Capture the cell that displays the provided text and extract its [x, y] central coordinate. 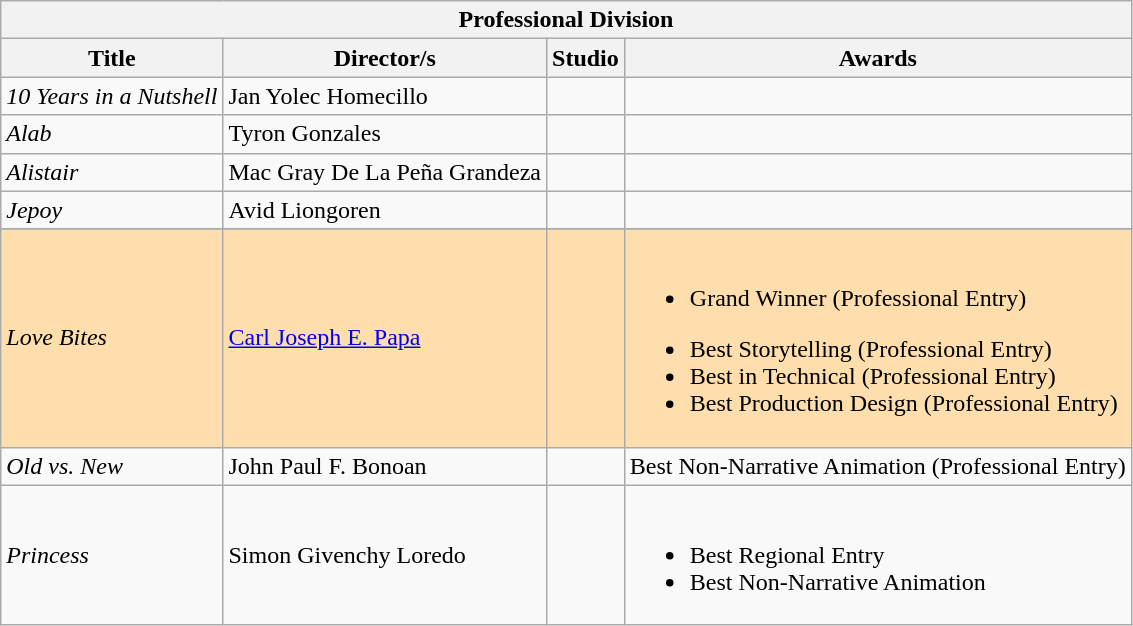
Avid Liongoren [385, 210]
Best Non-Narrative Animation (Professional Entry) [878, 466]
Director/s [385, 58]
Simon Givenchy Loredo [385, 555]
Best Regional EntryBest Non-Narrative Animation [878, 555]
Carl Joseph E. Papa [385, 338]
Professional Division [566, 20]
Mac Gray De La Peña Grandeza [385, 172]
Awards [878, 58]
Title [112, 58]
Jepoy [112, 210]
Love Bites [112, 338]
Jan Yolec Homecillo [385, 96]
Princess [112, 555]
Alab [112, 134]
Studio [586, 58]
Old vs. New [112, 466]
Tyron Gonzales [385, 134]
Alistair [112, 172]
John Paul F. Bonoan [385, 466]
10 Years in a Nutshell [112, 96]
